Search for the cell housing the specified text and yield its [X, Y] center coordinate. 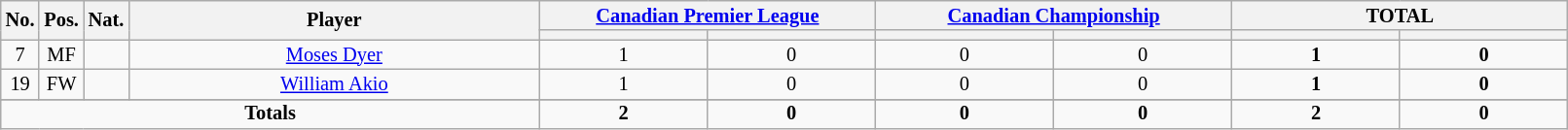
MF [60, 54]
Canadian Championship [1053, 16]
William Akio [334, 83]
Totals [271, 114]
No. [20, 19]
Nat. [106, 19]
Player [334, 19]
Pos. [60, 19]
TOTAL [1400, 16]
7 [20, 54]
Moses Dyer [334, 54]
19 [20, 83]
FW [60, 83]
Canadian Premier League [707, 16]
